Identify which cell holds the provided text, then report its [X, Y] central coordinate. 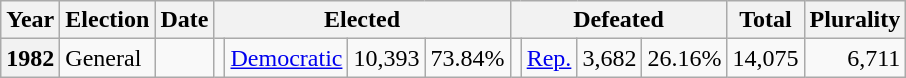
Defeated [618, 20]
14,075 [766, 58]
Total [766, 20]
Plurality [855, 20]
Democratic [286, 58]
Rep. [549, 58]
3,682 [610, 58]
6,711 [855, 58]
73.84% [468, 58]
Elected [362, 20]
General [108, 58]
Year [30, 20]
1982 [30, 58]
26.16% [684, 58]
Election [108, 20]
10,393 [386, 58]
Date [184, 20]
